Identify which cell holds the provided text, then report its [x, y] central coordinate. 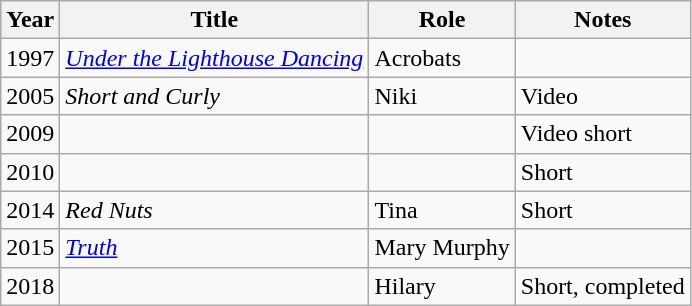
Short, completed [602, 286]
1997 [30, 58]
2009 [30, 134]
Title [214, 20]
Notes [602, 20]
Under the Lighthouse Dancing [214, 58]
Short and Curly [214, 96]
Year [30, 20]
Niki [442, 96]
Video [602, 96]
Tina [442, 210]
2018 [30, 286]
Truth [214, 248]
Role [442, 20]
2005 [30, 96]
Video short [602, 134]
Mary Murphy [442, 248]
Red Nuts [214, 210]
2010 [30, 172]
2015 [30, 248]
Acrobats [442, 58]
2014 [30, 210]
Hilary [442, 286]
